Pinpoint the cell where the given text exists, returning its (X, Y) midpoint coordinate. 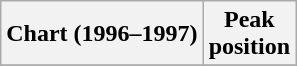
Peakposition (249, 34)
Chart (1996–1997) (102, 34)
